From the cell containing the given text, extract its center point as [x, y] coordinate. 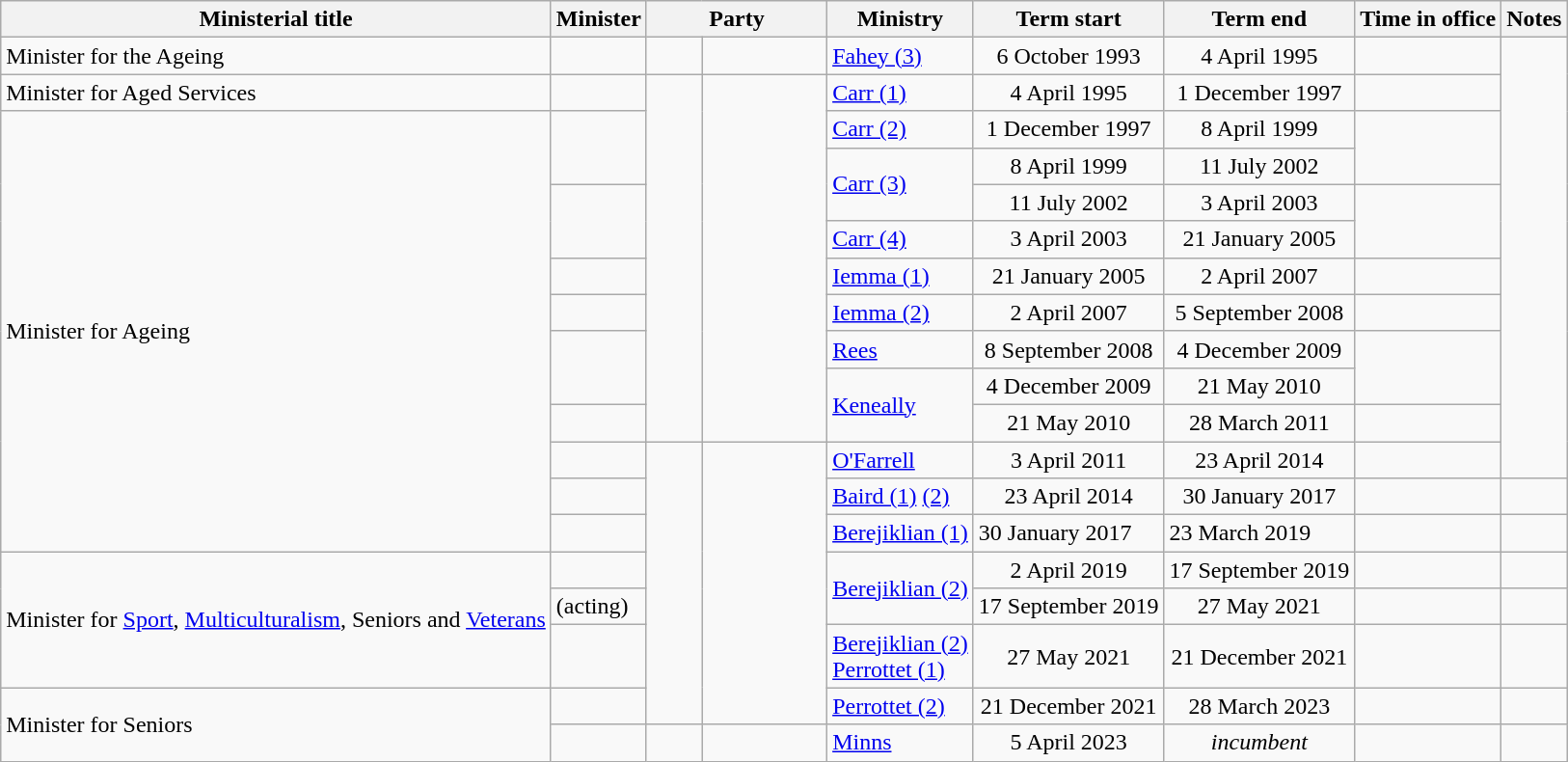
O'Farrell [901, 460]
Minister for Seniors [276, 724]
3 April 2011 [1068, 460]
Carr (2) [901, 129]
Berejiklian (2) [901, 588]
Minister for Ageing [276, 332]
Berejiklian (2)Perrottet (1) [901, 656]
Carr (3) [901, 184]
Rees [901, 349]
Minister for Sport, Multiculturalism, Seniors and Veterans [276, 619]
Baird (1) (2) [901, 497]
2 April 2019 [1068, 570]
Keneally [901, 404]
Perrottet (2) [901, 706]
Iemma (1) [901, 276]
Ministry [901, 19]
Iemma (2) [901, 313]
(acting) [598, 607]
5 September 2008 [1259, 313]
Ministerial title [276, 19]
Berejiklian (1) [901, 533]
28 March 2011 [1259, 422]
Carr (4) [901, 239]
Time in office [1428, 19]
Notes [1534, 19]
Minister for the Ageing [276, 56]
incumbent [1259, 743]
Fahey (3) [901, 56]
Carr (1) [901, 93]
Minns [901, 743]
Party [737, 19]
Minister for Aged Services [276, 93]
Term start [1068, 19]
23 March 2019 [1259, 533]
5 April 2023 [1068, 743]
Term end [1259, 19]
8 September 2008 [1068, 349]
Minister [598, 19]
28 March 2023 [1259, 706]
6 October 1993 [1068, 56]
